Identify which cell holds the provided text, then report its (X, Y) central coordinate. 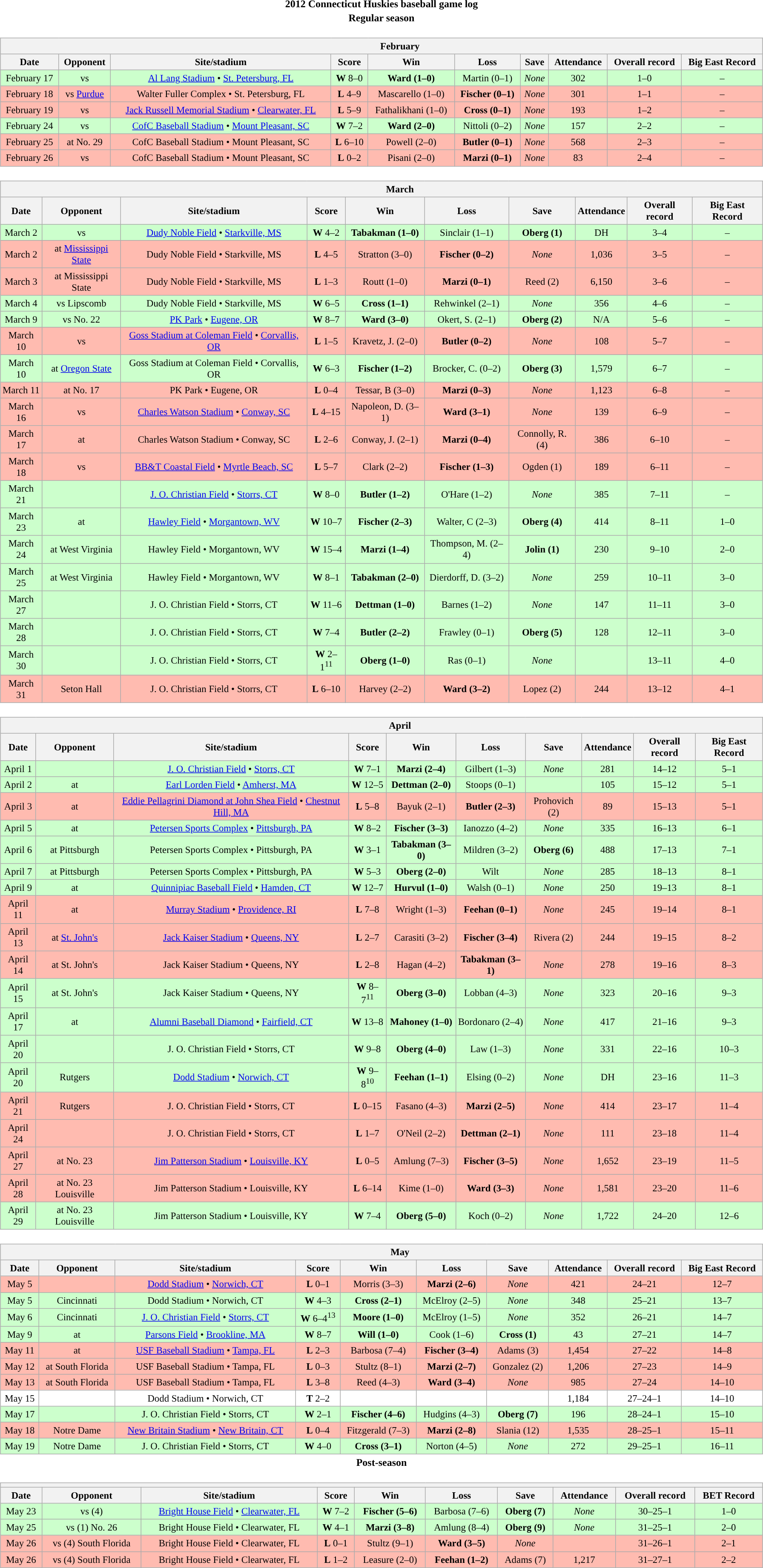
Oberg (2–0) (422, 872)
Morris (3–3) (378, 1284)
417 (608, 1021)
L 5–8 (368, 806)
Butler (0–2) (467, 341)
Wright (1–3) (422, 909)
Adams (3) (518, 1350)
14–8 (722, 1350)
Nittoli (0–2) (487, 126)
L 2–3 (318, 1350)
250 (608, 888)
Tabakman (2–0) (385, 577)
Frawley (0–1) (467, 632)
6–7 (660, 369)
Marzi (2–5) (490, 1106)
Kravetz, J. (2–0) (385, 341)
Ward (3–2) (467, 689)
O'Neil (2–2) (422, 1133)
331 (608, 1049)
Oberg (3–0) (422, 993)
Sinclair (1–1) (467, 232)
Alumni Baseball Diamond • Fairfield, CT (231, 1021)
1–1 (645, 94)
March 30 (21, 661)
27–24 (645, 1382)
March 23 (21, 522)
Stratton (3–0) (385, 254)
18–13 (664, 872)
Oberg (5–0) (422, 1216)
April (381, 725)
356 (601, 303)
April 9 (18, 888)
W 12–5 (368, 785)
43 (578, 1334)
21–16 (664, 1021)
L 1–2 (336, 1559)
Ward (3–3) (490, 1188)
L 1–7 (368, 1133)
Norton (4–5) (452, 1446)
Fischer (4–6) (378, 1414)
W 11–6 (326, 604)
1,123 (601, 390)
Stultz (8–1) (378, 1366)
Powell (2–0) (411, 142)
3–5 (660, 254)
Oberg (9) (525, 1528)
Connolly, R. (4) (542, 439)
vs Purdue (85, 94)
8–11 (660, 522)
May 19 (20, 1446)
March 27 (21, 604)
4–0 (727, 661)
13–7 (722, 1300)
W 4–2 (326, 232)
Mahoney (1–0) (422, 1021)
April 6 (18, 850)
352 (578, 1317)
L 7–8 (368, 909)
20–16 (664, 993)
Elsing (0–2) (490, 1078)
1,652 (608, 1161)
1,454 (578, 1350)
May 23 (21, 1511)
Hudgins (4–3) (452, 1414)
W 6–3 (326, 369)
L 0–2 (349, 158)
Bordonaro (2–4) (490, 1021)
Hagan (4–2) (422, 964)
Al Lang Stadium • St. Petersburg, FL (221, 78)
Lobban (4–3) (490, 993)
Cross (0–1) (487, 110)
31–27–1 (655, 1559)
April 27 (18, 1161)
147 (601, 604)
23–20 (664, 1188)
Marzi (0–4) (467, 439)
12–7 (722, 1284)
Amlung (8–4) (462, 1528)
Conway, J. (2–1) (385, 439)
348 (578, 1300)
10–3 (729, 1049)
March 18 (21, 467)
Tabakman (1–0) (385, 232)
April 5 (18, 828)
4–6 (660, 303)
89 (608, 806)
T 2–2 (318, 1398)
Ras (0–1) (467, 661)
Fischer (2–3) (385, 522)
22–16 (664, 1049)
Wilt (490, 872)
W 8–2 (368, 828)
March 25 (21, 577)
245 (608, 909)
11–3 (729, 1078)
108 (601, 341)
vs No. 22 (81, 319)
19–16 (664, 964)
14–9 (722, 1366)
March 3 (21, 282)
Martin (0–1) (487, 78)
Gilbert (1–3) (490, 769)
281 (608, 769)
Cross (2–1) (378, 1300)
Ogden (1) (542, 467)
Cross (3–1) (378, 1446)
Fathalikhani (1–0) (411, 110)
1,206 (578, 1366)
Butler (1–2) (385, 495)
302 (578, 78)
7–11 (660, 495)
Fasano (4–3) (422, 1106)
vs (1) No. 26 (92, 1528)
301 (578, 94)
L 5–9 (349, 110)
12–6 (729, 1216)
W 13–8 (368, 1021)
Marzi (1–4) (385, 549)
196 (578, 1414)
Butler (2–2) (385, 632)
6,150 (601, 282)
L 4–5 (326, 254)
Rivera (2) (554, 937)
Marzi (3–8) (390, 1528)
272 (578, 1446)
L 4–15 (326, 412)
5–7 (660, 341)
Stultz (9–1) (390, 1543)
Routt (1–0) (385, 282)
April 11 (18, 909)
May 25 (21, 1528)
Lopez (2) (542, 689)
Ward (3–0) (385, 319)
Oberg (1) (542, 232)
Dierdorff, D. (3–2) (467, 577)
278 (608, 964)
Fischer (1–3) (467, 467)
Amlung (7–3) (422, 1161)
March 11 (21, 390)
February 26 (30, 158)
Ianozzo (4–2) (490, 828)
Jack Russell Memorial Stadium • Clearwater, FL (221, 110)
Harvey (2–2) (385, 689)
W 15–4 (326, 549)
April 3 (18, 806)
Jolin (1) (542, 549)
Prohovich (2) (554, 806)
11–11 (660, 604)
19–13 (664, 888)
Fischer (3–3) (422, 828)
W 3–1 (368, 850)
985 (578, 1382)
7–1 (729, 850)
W 4–0 (318, 1446)
335 (608, 828)
Fischer (0–1) (487, 94)
February 18 (30, 94)
23–16 (664, 1078)
Will (1–0) (378, 1334)
L 0–3 (318, 1366)
31–26–1 (655, 1543)
9–10 (660, 549)
1,581 (608, 1188)
W 8–711 (368, 993)
Rehwinkel (2–1) (467, 303)
May 15 (20, 1398)
May 18 (20, 1430)
2–4 (645, 158)
15–11 (722, 1430)
193 (578, 110)
Oberg (3) (542, 369)
Barnes (1–2) (467, 604)
Eddie Pellagrini Diamond at John Shea Field • Chestnut Hill, MA (231, 806)
Marzi (2–4) (422, 769)
Law (1–3) (490, 1049)
1,579 (601, 369)
Quinnipiac Baseball Field • Hamden, CT (231, 888)
Dettman (2–1) (490, 1133)
W 2–1 (318, 1414)
April 13 (18, 937)
April 29 (18, 1216)
386 (601, 439)
23–17 (664, 1106)
March 24 (21, 549)
2–1 (729, 1543)
Murray Stadium • Providence, RI (231, 909)
8–3 (729, 964)
Thompson, M. (2–4) (467, 549)
111 (608, 1133)
3–6 (660, 282)
March 17 (21, 439)
Walter Fuller Complex • St. Petersburg, FL (221, 94)
May 9 (20, 1334)
1,036 (601, 254)
Bayuk (2–1) (422, 806)
13–11 (660, 661)
1,722 (608, 1216)
March 21 (21, 495)
Pisani (2–0) (411, 158)
189 (601, 467)
Cross (1–1) (385, 303)
24–20 (664, 1216)
March 28 (21, 632)
McElroy (1–5) (452, 1317)
Reed (2) (542, 282)
Marzi (2–7) (452, 1366)
6–11 (660, 467)
Barbosa (7–4) (378, 1350)
BET Record (729, 1496)
Brocker, C. (0–2) (467, 369)
L 4–9 (349, 94)
Ward (3–4) (452, 1382)
Fitzgerald (7–3) (378, 1430)
Adams (7) (525, 1559)
488 (608, 850)
March 31 (21, 689)
Ward (3–5) (462, 1543)
Walsh (0–1) (490, 888)
10–11 (660, 577)
May 11 (20, 1350)
W 6–5 (326, 303)
27–23 (645, 1366)
6–1 (729, 828)
11–6 (729, 1188)
L 1–3 (326, 282)
Oberg (2) (542, 319)
Tessar, B (3–0) (385, 390)
L 2–6 (326, 439)
Parsons Field • Brookline, MA (205, 1334)
Fischer (3–5) (490, 1161)
23–18 (664, 1133)
568 (578, 142)
April 2 (18, 785)
Feehan (1–1) (422, 1078)
Butler (0–1) (487, 142)
Leasure (2–0) (390, 1559)
11–5 (729, 1161)
April 21 (18, 1106)
1,184 (578, 1398)
Feehan (1–2) (462, 1559)
19–15 (664, 937)
15–12 (664, 785)
Dettman (2–0) (422, 785)
W 8–1 (326, 577)
5–6 (660, 319)
4–1 (727, 689)
Oberg (5) (542, 632)
Oberg (4–0) (422, 1049)
Slania (12) (518, 1430)
Stoops (0–1) (490, 785)
17–13 (664, 850)
February 19 (30, 110)
8–2 (729, 937)
30–25–1 (655, 1511)
83 (578, 158)
L 2–8 (368, 964)
Mildren (3–2) (490, 850)
March 4 (21, 303)
Okert, S. (2–1) (467, 319)
3–4 (660, 232)
at No. 17 (81, 390)
Kime (1–0) (422, 1188)
1,217 (584, 1559)
28–25–1 (645, 1430)
Fischer (0–2) (467, 254)
Feehan (0–1) (490, 909)
105 (608, 785)
March 9 (21, 319)
323 (608, 993)
vs Lipscomb (81, 303)
421 (578, 1284)
230 (601, 549)
Carasiti (3–2) (422, 937)
Tabakman (3–1) (490, 964)
Ward (1–0) (411, 78)
19–14 (664, 909)
Walter, C (2–3) (467, 522)
29–25–1 (645, 1446)
April 15 (18, 993)
April 28 (18, 1188)
W 2–111 (326, 661)
Clark (2–2) (385, 467)
at No. 23 (75, 1161)
February (381, 46)
24–21 (645, 1284)
L 6–14 (368, 1188)
May 17 (20, 1414)
May 13 (20, 1382)
at No. 29 (85, 142)
Butler (2–3) (490, 806)
14–12 (664, 769)
May 6 (20, 1317)
Dettman (1–0) (385, 604)
Earl Lorden Field • Amherst, MA (231, 785)
Mascarello (1–0) (411, 94)
W 10–7 (326, 522)
April 1 (18, 769)
Tabakman (3–0) (422, 850)
Ward (3–1) (467, 412)
27–21 (645, 1334)
Oberg (6) (554, 850)
Hurvul (1–0) (422, 888)
L 5–7 (326, 467)
May 12 (20, 1366)
L 0–5 (368, 1161)
W 4–3 (318, 1300)
139 (601, 412)
13–12 (660, 689)
259 (601, 577)
1–2 (645, 110)
April 17 (18, 1021)
Barbosa (7–6) (462, 1511)
6–9 (660, 412)
31–25–1 (655, 1528)
Reed (4–3) (378, 1382)
Marzi (0–3) (467, 390)
April 7 (18, 872)
March (381, 189)
New Britain Stadium • New Britain, CT (205, 1430)
L 1–5 (326, 341)
at Oregon State (81, 369)
1,535 (578, 1430)
L 2–7 (368, 937)
Napoleon, D. (3–1) (385, 412)
W 6–413 (318, 1317)
W 4–1 (336, 1528)
W 9–810 (368, 1078)
Koch (0–2) (490, 1216)
W 5–3 (368, 872)
26–21 (645, 1317)
Oberg (1–0) (385, 661)
February 24 (30, 126)
Seton Hall (81, 689)
March 16 (21, 412)
N/A (601, 319)
385 (601, 495)
12–11 (660, 632)
Marzi (2–8) (452, 1430)
Ward (2–0) (411, 126)
W 12–7 (368, 888)
285 (608, 872)
2–3 (645, 142)
Gonzalez (2) (518, 1366)
April 24 (18, 1133)
15–10 (722, 1414)
28–24–1 (645, 1414)
May (381, 1252)
February 17 (30, 78)
L 0–15 (368, 1106)
O'Hare (1–2) (467, 495)
15–13 (664, 806)
Fischer (1–2) (385, 369)
16–11 (722, 1446)
6–10 (660, 439)
27–24–1 (645, 1398)
L 3–8 (318, 1382)
Oberg (4) (542, 522)
February 25 (30, 142)
McElroy (2–5) (452, 1300)
Fischer (5–6) (390, 1511)
157 (578, 126)
16–13 (664, 828)
25–21 (645, 1300)
128 (601, 632)
Marzi (2–6) (452, 1284)
W 7–1 (368, 769)
BB&T Coastal Field • Myrtle Beach, SC (214, 467)
Cross (1) (518, 1334)
vs (4) (92, 1511)
Cook (1–6) (452, 1334)
6–8 (660, 390)
Moore (1–0) (378, 1317)
23–19 (664, 1161)
April 14 (18, 964)
W 9–8 (368, 1049)
27–22 (645, 1350)
